Find where the given text appears and provide that cell's center as (x, y) coordinate. 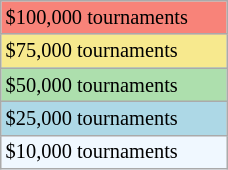
$100,000 tournaments (114, 17)
$25,000 tournaments (114, 118)
$75,000 tournaments (114, 51)
$50,000 tournaments (114, 85)
$10,000 tournaments (114, 152)
